Return the (x, y) coordinate for the center point of the cell that contains the specified text.  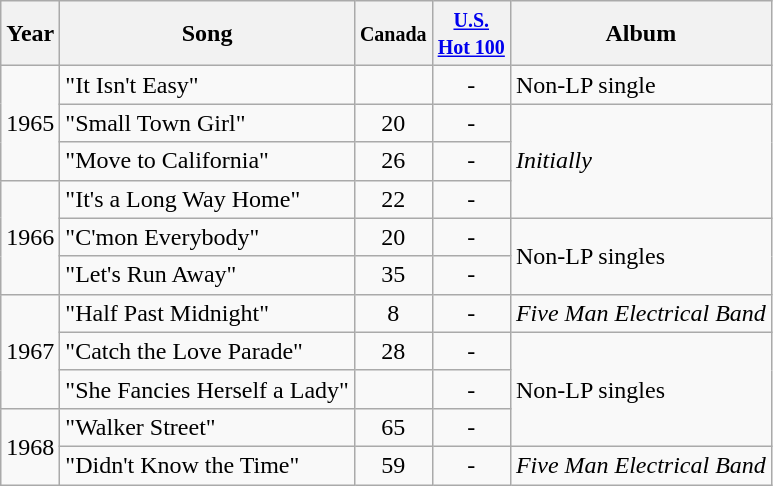
1965 (30, 123)
65 (393, 427)
Album (640, 34)
Canada (393, 34)
"Let's Run Away" (208, 275)
"C'mon Everybody" (208, 237)
Song (208, 34)
Year (30, 34)
28 (393, 351)
"Small Town Girl" (208, 123)
"Didn't Know the Time" (208, 465)
"Move to California" (208, 161)
"She Fancies Herself a Lady" (208, 389)
Initially (640, 161)
"It's a Long Way Home" (208, 199)
"It Isn't Easy" (208, 85)
59 (393, 465)
1968 (30, 446)
35 (393, 275)
8 (393, 313)
1966 (30, 237)
"Half Past Midnight" (208, 313)
U.S.Hot 100 (471, 34)
22 (393, 199)
26 (393, 161)
"Walker Street" (208, 427)
Non-LP single (640, 85)
"Catch the Love Parade" (208, 351)
1967 (30, 351)
